Search for the cell housing the specified text and yield its (x, y) center coordinate. 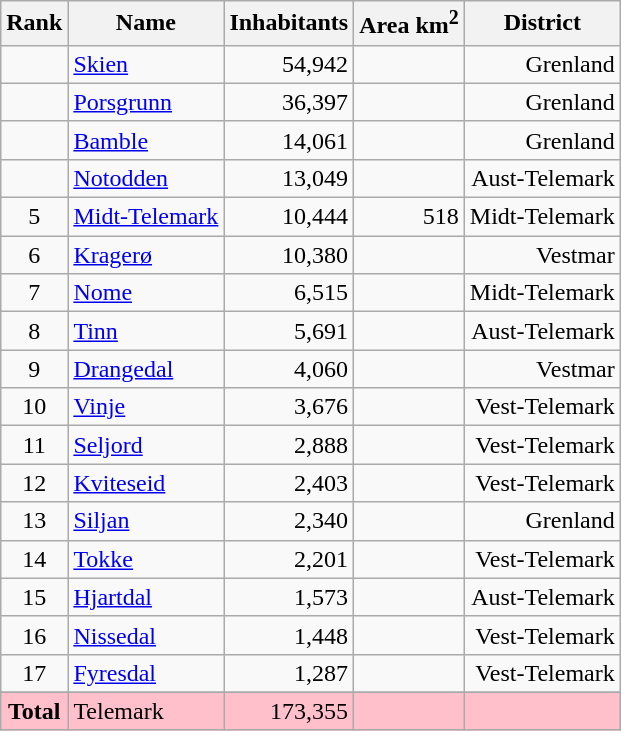
Rank (34, 24)
17 (34, 673)
15 (34, 597)
Fyresdal (146, 673)
Siljan (146, 521)
2,403 (289, 483)
173,355 (289, 711)
Skien (146, 64)
2,340 (289, 521)
8 (34, 331)
Seljord (146, 445)
1,573 (289, 597)
Nome (146, 293)
36,397 (289, 102)
7 (34, 293)
54,942 (289, 64)
16 (34, 635)
Nissedal (146, 635)
Notodden (146, 178)
12 (34, 483)
Name (146, 24)
10 (34, 407)
11 (34, 445)
5,691 (289, 331)
13,049 (289, 178)
Telemark (146, 711)
1,448 (289, 635)
Total (34, 711)
Tokke (146, 559)
District (542, 24)
Porsgrunn (146, 102)
6,515 (289, 293)
14 (34, 559)
Hjartdal (146, 597)
6 (34, 255)
10,380 (289, 255)
Drangedal (146, 369)
9 (34, 369)
10,444 (289, 217)
1,287 (289, 673)
Kviteseid (146, 483)
Inhabitants (289, 24)
Bamble (146, 140)
14,061 (289, 140)
2,888 (289, 445)
Area km2 (410, 24)
2,201 (289, 559)
3,676 (289, 407)
Kragerø (146, 255)
518 (410, 217)
Tinn (146, 331)
13 (34, 521)
5 (34, 217)
4,060 (289, 369)
Vinje (146, 407)
